Return (x, y) of the center of cell containing provided text 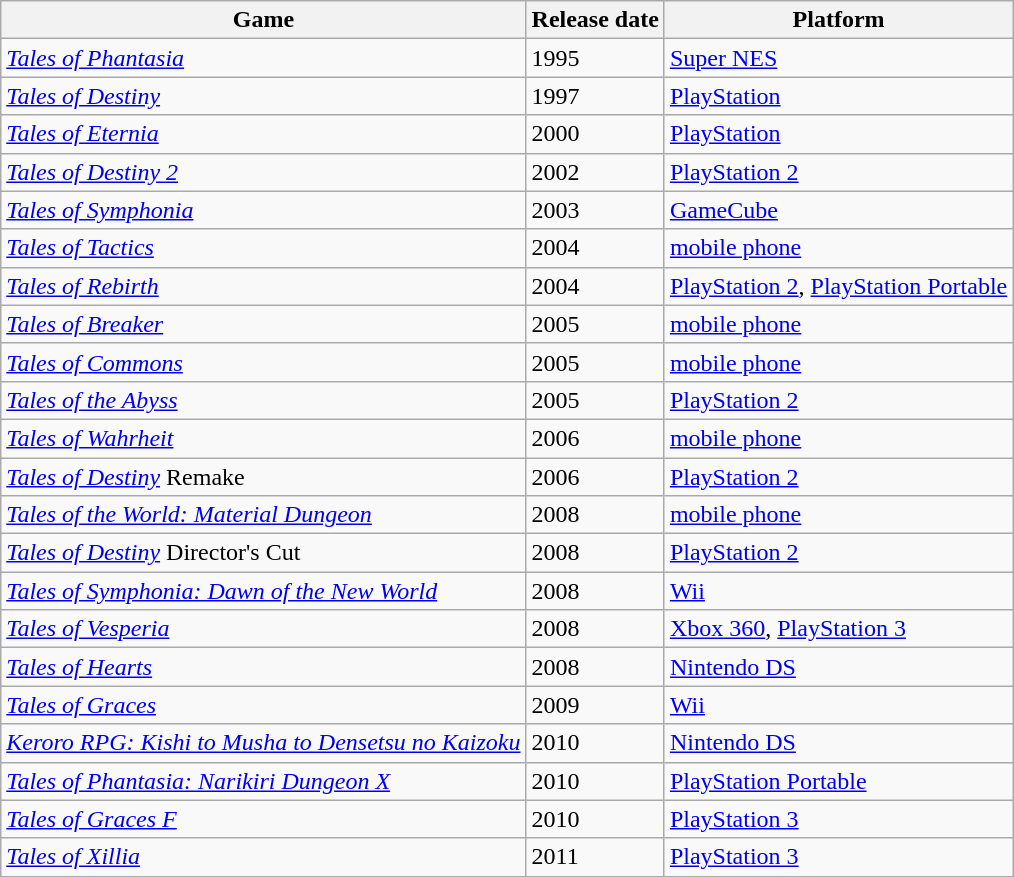
1995 (595, 58)
Tales of Destiny 2 (264, 172)
Tales of Destiny (264, 96)
Tales of Destiny Director's Cut (264, 553)
Game (264, 20)
Tales of Symphonia (264, 210)
2011 (595, 857)
Tales of Hearts (264, 667)
Tales of Xillia (264, 857)
Tales of the World: Material Dungeon (264, 515)
2000 (595, 134)
Tales of Tactics (264, 248)
Tales of Commons (264, 362)
Release date (595, 20)
Keroro RPG: Kishi to Musha to Densetsu no Kaizoku (264, 743)
Tales of Destiny Remake (264, 477)
Tales of Vesperia (264, 629)
Tales of Rebirth (264, 286)
Tales of Symphonia: Dawn of the New World (264, 591)
1997 (595, 96)
Tales of Breaker (264, 324)
Tales of Phantasia (264, 58)
2002 (595, 172)
2009 (595, 705)
PlayStation Portable (838, 781)
Platform (838, 20)
Xbox 360, PlayStation 3 (838, 629)
Tales of Phantasia: Narikiri Dungeon X (264, 781)
Super NES (838, 58)
PlayStation 2, PlayStation Portable (838, 286)
Tales of Graces (264, 705)
GameCube (838, 210)
Tales of the Abyss (264, 400)
Tales of Wahrheit (264, 438)
2003 (595, 210)
Tales of Eternia (264, 134)
Tales of Graces F (264, 819)
